For the text-containing cell, return its midpoint in (X, Y) coordinate format. 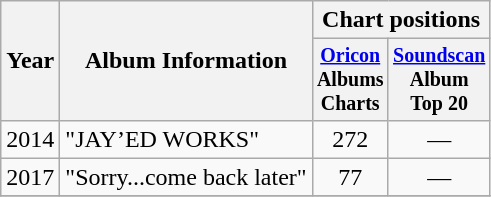
"Sorry...come back later" (186, 177)
2017 (30, 177)
Year (30, 61)
Album Information (186, 61)
272 (350, 139)
Soundscan Album Top 20 (439, 80)
"JAY’ED WORKS" (186, 139)
77 (350, 177)
2014 (30, 139)
Oricon Albums Charts (350, 80)
Chart positions (401, 20)
